Identify which cell holds the provided text, then report its (x, y) central coordinate. 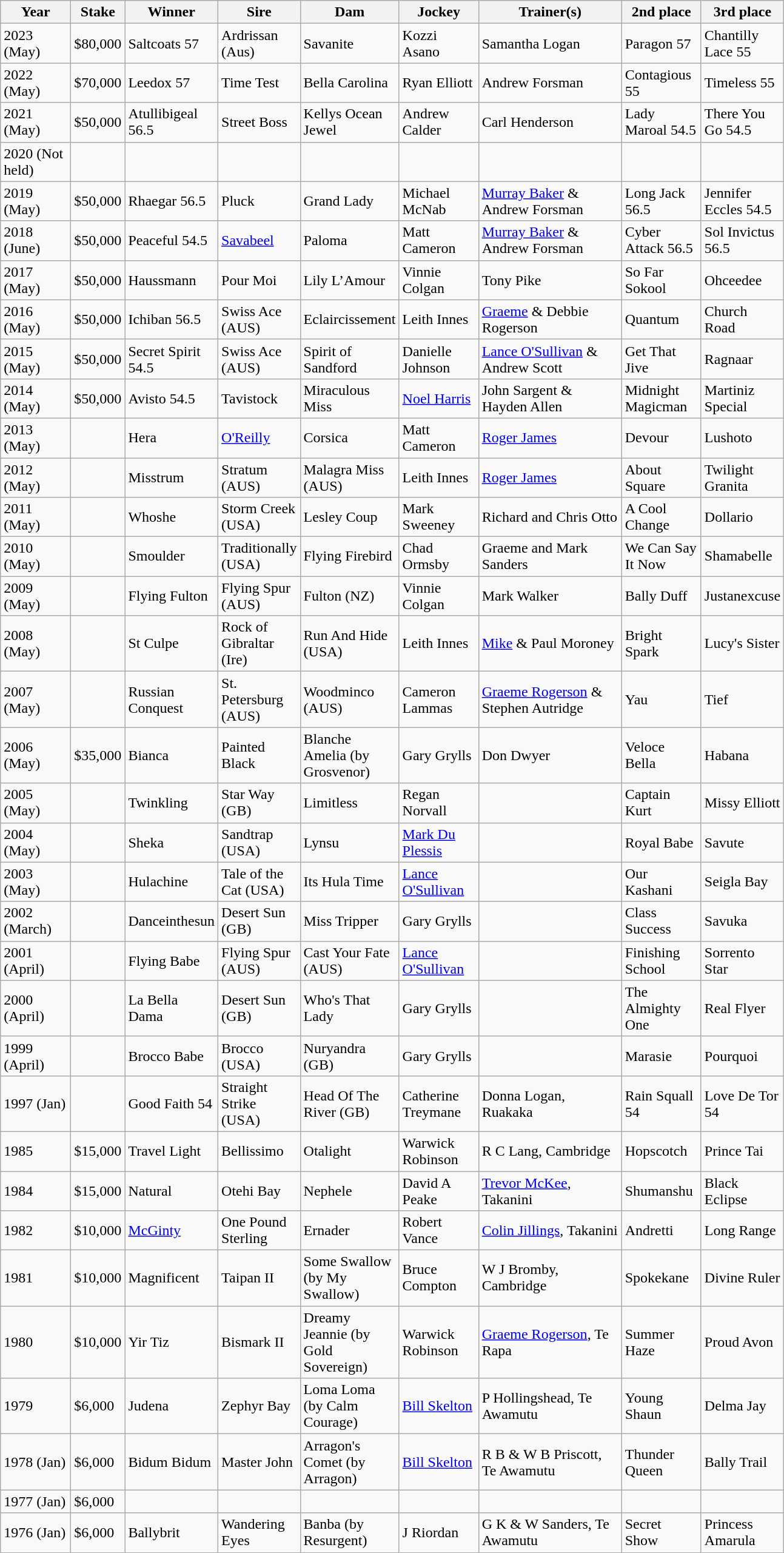
Paragon 57 (661, 44)
R B & W B Priscott, Te Awamutu (550, 1462)
Andrew Forsman (550, 83)
Brocco Babe (172, 1056)
Flying Fulton (172, 596)
St. Petersburg (AUS) (260, 699)
1978 (Jan) (36, 1462)
Flying Babe (172, 961)
2015 (May) (36, 359)
Martiniz Special (742, 398)
Ichiban 56.5 (172, 319)
2000 (April) (36, 1008)
Traditionally (USA) (260, 557)
Sheka (172, 842)
$35,000 (98, 755)
Year (36, 12)
2023 (May) (36, 44)
Good Faith 54 (172, 1103)
R C Lang, Cambridge (550, 1151)
Natural (172, 1190)
1982 (36, 1230)
Delma Jay (742, 1406)
Royal Babe (661, 842)
Tale of the Cat (USA) (260, 882)
Eclaircissement (349, 319)
Star Way (GB) (260, 803)
Cast Your Fate (AUS) (349, 961)
Who's That Lady (349, 1008)
2018 (June) (36, 240)
Richard and Chris Otto (550, 517)
Storm Creek (USA) (260, 517)
Stratum (AUS) (260, 477)
Dollario (742, 517)
Trevor McKee, Takanini (550, 1190)
Midnight Magicman (661, 398)
Its Hula Time (349, 882)
Bally Trail (742, 1462)
2006 (May) (36, 755)
Bismark II (260, 1342)
Yir Tiz (172, 1342)
Bellissimo (260, 1151)
Andretti (661, 1230)
Princess Amarula (742, 1532)
Bella Carolina (349, 83)
2014 (May) (36, 398)
Hulachine (172, 882)
Blanche Amelia (by Grosvenor) (349, 755)
St Culpe (172, 644)
Some Swallow (by My Swallow) (349, 1278)
Lucy's Sister (742, 644)
Jockey (439, 12)
Jennifer Eccles 54.5 (742, 201)
2019 (May) (36, 201)
2013 (May) (36, 438)
Ernader (349, 1230)
Thunder Queen (661, 1462)
J Riordan (439, 1532)
Danielle Johnson (439, 359)
Long Jack 56.5 (661, 201)
Time Test (260, 83)
Twilight Granita (742, 477)
Devour (661, 438)
P Hollingshead, Te Awamutu (550, 1406)
John Sargent & Hayden Allen (550, 398)
Avisto 54.5 (172, 398)
Cyber Attack 56.5 (661, 240)
Misstrum (172, 477)
2002 (March) (36, 921)
$80,000 (98, 44)
Summer Haze (661, 1342)
Russian Conquest (172, 699)
Savute (742, 842)
Miraculous Miss (349, 398)
Zephyr Bay (260, 1406)
Graeme Rogerson & Stephen Autridge (550, 699)
2nd place (661, 12)
Finishing School (661, 961)
Fulton (NZ) (349, 596)
Tief (742, 699)
Savabeel (260, 240)
Timeless 55 (742, 83)
Danceinthesun (172, 921)
Taipan II (260, 1278)
Leedox 57 (172, 83)
1999 (April) (36, 1056)
Long Range (742, 1230)
Lynsu (349, 842)
Travel Light (172, 1151)
Savanite (349, 44)
2011 (May) (36, 517)
Love De Tor 54 (742, 1103)
Spokekane (661, 1278)
Haussmann (172, 280)
Hera (172, 438)
Veloce Bella (661, 755)
Graeme and Mark Sanders (550, 557)
Lushoto (742, 438)
Flying Firebird (349, 557)
Real Flyer (742, 1008)
Malagra Miss (AUS) (349, 477)
Loma Loma (by Calm Courage) (349, 1406)
Tavistock (260, 398)
Pluck (260, 201)
Ryan Elliott (439, 83)
Cameron Lammas (439, 699)
Carl Henderson (550, 123)
Miss Tripper (349, 921)
Robert Vance (439, 1230)
Smoulder (172, 557)
Chantilly Lace 55 (742, 44)
Shamabelle (742, 557)
Bianca (172, 755)
Lady Maroal 54.5 (661, 123)
Missy Elliott (742, 803)
Kellys Ocean Jewel (349, 123)
2009 (May) (36, 596)
Trainer(s) (550, 12)
W J Bromby, Cambridge (550, 1278)
So Far Sokool (661, 280)
Dam (349, 12)
Mark Walker (550, 596)
Seigla Bay (742, 882)
Winner (172, 12)
Rhaegar 56.5 (172, 201)
Samantha Logan (550, 44)
Tony Pike (550, 280)
We Can Say It Now (661, 557)
Pour Moi (260, 280)
O'Reilly (260, 438)
Hopscotch (661, 1151)
2008 (May) (36, 644)
Black Eclipse (742, 1190)
Rain Squall 54 (661, 1103)
La Bella Dama (172, 1008)
Noel Harris (439, 398)
A Cool Change (661, 517)
Class Success (661, 921)
Atullibigeal 56.5 (172, 123)
Paloma (349, 240)
Young Shaun (661, 1406)
Ohceedee (742, 280)
1976 (Jan) (36, 1532)
2001 (April) (36, 961)
$70,000 (98, 83)
Banba (by Resurgent) (349, 1532)
Brocco (USA) (260, 1056)
2003 (May) (36, 882)
Contagious 55 (661, 83)
Ballybrit (172, 1532)
Otehi Bay (260, 1190)
1997 (Jan) (36, 1103)
Mark Du Plessis (439, 842)
Pourquoi (742, 1056)
Corsica (349, 438)
Sol Invictus 56.5 (742, 240)
Proud Avon (742, 1342)
Sandtrap (USA) (260, 842)
Head Of The River (GB) (349, 1103)
Painted Black (260, 755)
Marasie (661, 1056)
Divine Ruler (742, 1278)
1984 (36, 1190)
Bright Spark (661, 644)
Lily L’Amour (349, 280)
Sorrento Star (742, 961)
Graeme & Debbie Rogerson (550, 319)
Secret Spirit 54.5 (172, 359)
Savuka (742, 921)
Don Dwyer (550, 755)
Arragon's Comet (by Arragon) (349, 1462)
Stake (98, 12)
Chad Ormsby (439, 557)
Saltcoats 57 (172, 44)
Bruce Compton (439, 1278)
Graeme Rogerson, Te Rapa (550, 1342)
Captain Kurt (661, 803)
2016 (May) (36, 319)
Dreamy Jeannie (by Gold Sovereign) (349, 1342)
Grand Lady (349, 201)
Lance O'Sullivan & Andrew Scott (550, 359)
David A Peake (439, 1190)
2004 (May) (36, 842)
Twinkling (172, 803)
Nuryandra (GB) (349, 1056)
Our Kashani (661, 882)
Get That Jive (661, 359)
Ragnaar (742, 359)
2021 (May) (36, 123)
2012 (May) (36, 477)
2022 (May) (36, 83)
Kozzi Asano (439, 44)
Whoshe (172, 517)
Prince Tai (742, 1151)
Catherine Treymane (439, 1103)
Church Road (742, 319)
Run And Hide (USA) (349, 644)
Wandering Eyes (260, 1532)
Michael McNab (439, 201)
2010 (May) (36, 557)
One Pound Sterling (260, 1230)
Ardrissan (Aus) (260, 44)
1979 (36, 1406)
There You Go 54.5 (742, 123)
About Square (661, 477)
Mike & Paul Moroney (550, 644)
3rd place (742, 12)
Rock of Gibraltar (Ire) (260, 644)
Mark Sweeney (439, 517)
Straight Strike (USA) (260, 1103)
Peaceful 54.5 (172, 240)
Street Boss (260, 123)
Master John (260, 1462)
Nephele (349, 1190)
Yau (661, 699)
Bidum Bidum (172, 1462)
McGinty (172, 1230)
Sire (260, 12)
2005 (May) (36, 803)
Judena (172, 1406)
Habana (742, 755)
1981 (36, 1278)
Colin Jillings, Takanini (550, 1230)
Shumanshu (661, 1190)
Spirit of Sandford (349, 359)
Lesley Coup (349, 517)
2020 (Not held) (36, 161)
Regan Norvall (439, 803)
2007 (May) (36, 699)
Secret Show (661, 1532)
Quantum (661, 319)
Justanexcuse (742, 596)
Limitless (349, 803)
Andrew Calder (439, 123)
1977 (Jan) (36, 1501)
Donna Logan, Ruakaka (550, 1103)
G K & W Sanders, Te Awamutu (550, 1532)
1985 (36, 1151)
The Almighty One (661, 1008)
1980 (36, 1342)
Woodminco (AUS) (349, 699)
Magnificent (172, 1278)
Bally Duff (661, 596)
2017 (May) (36, 280)
Otalight (349, 1151)
